Capture the cell that displays the provided text and extract its [x, y] central coordinate. 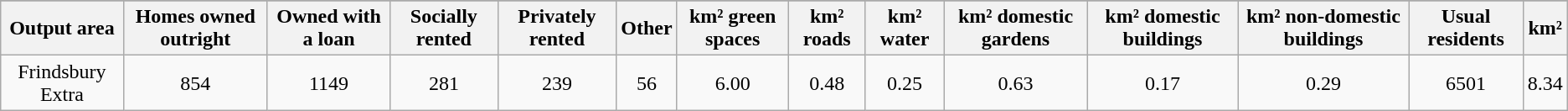
8.34 [1545, 82]
km² domestic gardens [1015, 29]
Output area [62, 29]
km² water [905, 29]
56 [647, 82]
Frindsbury Extra [62, 82]
km² [1545, 29]
239 [557, 82]
km² non-domestic buildings [1323, 29]
km² domestic buildings [1163, 29]
0.48 [827, 82]
0.17 [1163, 82]
Other [647, 29]
Privately rented [557, 29]
Usual residents [1466, 29]
854 [195, 82]
Owned with a loan [328, 29]
Socially rented [444, 29]
Homes owned outright [195, 29]
0.29 [1323, 82]
km² roads [827, 29]
281 [444, 82]
0.63 [1015, 82]
0.25 [905, 82]
6.00 [732, 82]
6501 [1466, 82]
km² green spaces [732, 29]
1149 [328, 82]
